Detect which cell encompasses the target text, then output its [X, Y] center coordinate. 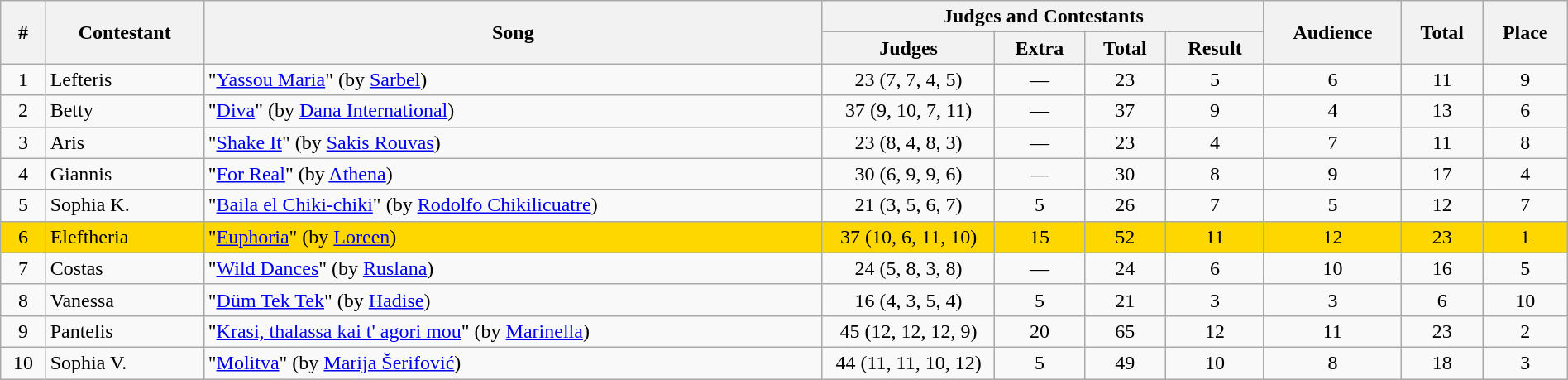
Betty [124, 111]
# [23, 32]
Judges [908, 48]
Contestant [124, 32]
Sophia K. [124, 205]
Vanessa [124, 300]
52 [1125, 237]
"Wild Dances" (by Ruslana) [513, 268]
16 (4, 3, 5, 4) [908, 300]
"Yassou Maria" (by Sarbel) [513, 79]
24 [1125, 268]
37 (9, 10, 7, 11) [908, 111]
"Shake It" (by Sakis Rouvas) [513, 142]
Extra [1040, 48]
Giannis [124, 174]
15 [1040, 237]
44 (11, 11, 10, 12) [908, 363]
Result [1216, 48]
23 (7, 7, 4, 5) [908, 79]
"Euphoria" (by Loreen) [513, 237]
21 (3, 5, 6, 7) [908, 205]
Eleftheria [124, 237]
23 (8, 4, 8, 3) [908, 142]
Aris [124, 142]
Song [513, 32]
45 (12, 12, 12, 9) [908, 331]
18 [1442, 363]
Judges and Contestants [1043, 17]
20 [1040, 331]
"For Real" (by Athena) [513, 174]
24 (5, 8, 3, 8) [908, 268]
26 [1125, 205]
30 (6, 9, 9, 6) [908, 174]
37 (10, 6, 11, 10) [908, 237]
49 [1125, 363]
30 [1125, 174]
37 [1125, 111]
"Düm Tek Tek" (by Hadise) [513, 300]
Costas [124, 268]
13 [1442, 111]
16 [1442, 268]
"Baila el Chiki-chiki" (by Rodolfo Chikilicuatre) [513, 205]
"Krasi, thalassa kai t' agori mou" (by Marinella) [513, 331]
"Diva" (by Dana International) [513, 111]
21 [1125, 300]
"Molitva" (by Marija Šerifović) [513, 363]
Audience [1332, 32]
17 [1442, 174]
Pantelis [124, 331]
Sophia V. [124, 363]
Lefteris [124, 79]
65 [1125, 331]
Place [1525, 32]
